Scan for the cell matching the given text and deliver its [x, y] coordinate at center. 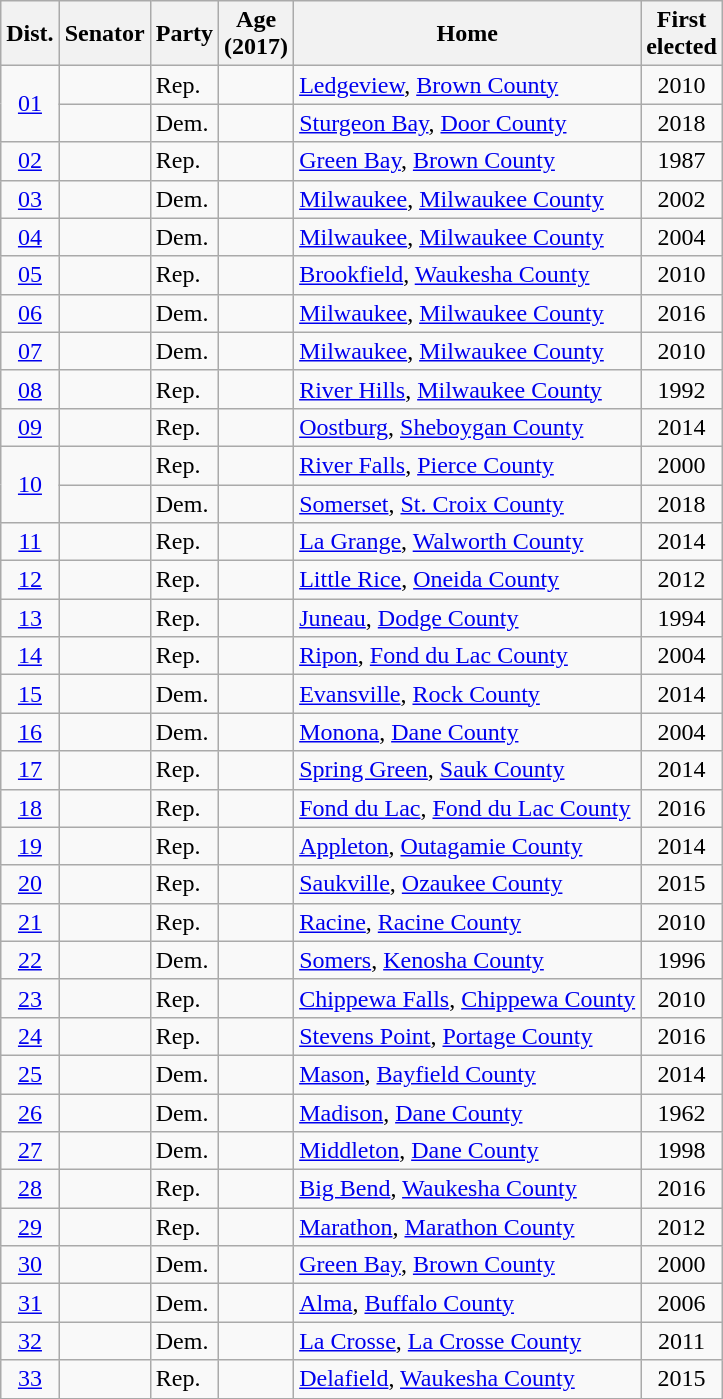
Delafield, Waukesha County [468, 1379]
11 [30, 542]
Firstelected [682, 34]
16 [30, 732]
Big Bend, Waukesha County [468, 1189]
Alma, Buffalo County [468, 1303]
River Falls, Pierce County [468, 465]
Little Rice, Oneida County [468, 580]
32 [30, 1341]
01 [30, 104]
26 [30, 1113]
Fond du Lac, Fond du Lac County [468, 808]
2006 [682, 1303]
24 [30, 1036]
Brookfield, Waukesha County [468, 275]
05 [30, 275]
Sturgeon Bay, Door County [468, 123]
07 [30, 351]
04 [30, 237]
1992 [682, 389]
Evansville, Rock County [468, 694]
1994 [682, 618]
La Crosse, La Crosse County [468, 1341]
17 [30, 770]
Monona, Dane County [468, 732]
Madison, Dane County [468, 1113]
Spring Green, Sauk County [468, 770]
31 [30, 1303]
Chippewa Falls, Chippewa County [468, 998]
06 [30, 313]
River Hills, Milwaukee County [468, 389]
2011 [682, 1341]
15 [30, 694]
Saukville, Ozaukee County [468, 884]
13 [30, 618]
1987 [682, 161]
09 [30, 427]
Senator [104, 34]
12 [30, 580]
2002 [682, 199]
Home [468, 34]
Appleton, Outagamie County [468, 846]
Somers, Kenosha County [468, 960]
Dist. [30, 34]
14 [30, 656]
18 [30, 808]
25 [30, 1074]
Stevens Point, Portage County [468, 1036]
Ledgeview, Brown County [468, 85]
22 [30, 960]
Racine, Racine County [468, 922]
Ripon, Fond du Lac County [468, 656]
33 [30, 1379]
La Grange, Walworth County [468, 542]
Juneau, Dodge County [468, 618]
Somerset, St. Croix County [468, 503]
Age(2017) [256, 34]
Party [184, 34]
30 [30, 1265]
27 [30, 1151]
02 [30, 161]
29 [30, 1227]
1998 [682, 1151]
23 [30, 998]
Oostburg, Sheboygan County [468, 427]
Marathon, Marathon County [468, 1227]
10 [30, 484]
21 [30, 922]
19 [30, 846]
20 [30, 884]
Mason, Bayfield County [468, 1074]
1962 [682, 1113]
1996 [682, 960]
28 [30, 1189]
03 [30, 199]
08 [30, 389]
Middleton, Dane County [468, 1151]
